Return the [X, Y] coordinate for the center point of the cell that contains the specified text.  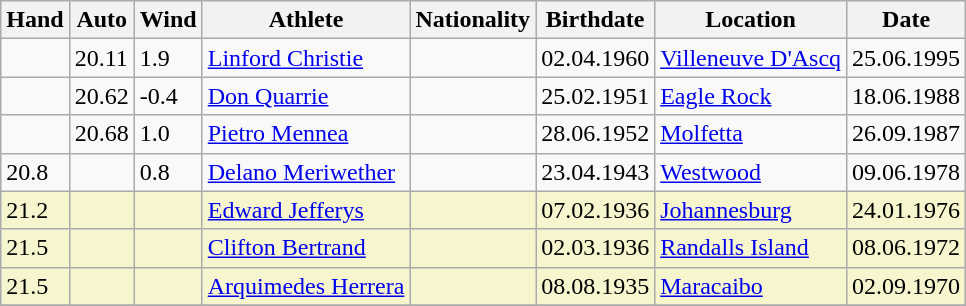
09.06.1978 [906, 172]
Location [751, 20]
Nationality [473, 20]
Edward Jefferys [306, 210]
24.01.1976 [906, 210]
23.04.1943 [596, 172]
25.06.1995 [906, 58]
Villeneuve D'Ascq [751, 58]
-0.4 [168, 96]
Delano Meriwether [306, 172]
02.09.1970 [906, 286]
08.06.1972 [906, 248]
Arquimedes Herrera [306, 286]
Linford Christie [306, 58]
28.06.1952 [596, 134]
Clifton Bertrand [306, 248]
18.06.1988 [906, 96]
02.04.1960 [596, 58]
08.08.1935 [596, 286]
Birthdate [596, 20]
20.68 [102, 134]
1.9 [168, 58]
Hand [35, 20]
07.02.1936 [596, 210]
1.0 [168, 134]
Wind [168, 20]
Eagle Rock [751, 96]
Athlete [306, 20]
Randalls Island [751, 248]
21.2 [35, 210]
Pietro Mennea [306, 134]
Auto [102, 20]
Don Quarrie [306, 96]
20.8 [35, 172]
0.8 [168, 172]
20.62 [102, 96]
25.02.1951 [596, 96]
Maracaibo [751, 286]
02.03.1936 [596, 248]
Johannesburg [751, 210]
26.09.1987 [906, 134]
20.11 [102, 58]
Molfetta [751, 134]
Westwood [751, 172]
Date [906, 20]
